Output the [X, Y] coordinate of the center of the cell containing the given text.  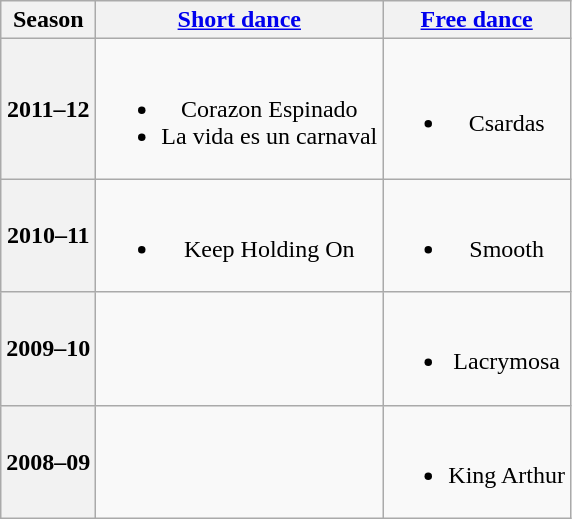
Csardas [477, 109]
2010–11 [48, 236]
2008–09 [48, 462]
Lacrymosa [477, 348]
Corazon Espinado La vida es un carnaval [240, 109]
Short dance [240, 20]
2011–12 [48, 109]
Season [48, 20]
Keep Holding On [240, 236]
King Arthur [477, 462]
Smooth [477, 236]
2009–10 [48, 348]
Free dance [477, 20]
